Capture the cell that displays the provided text and extract its [x, y] central coordinate. 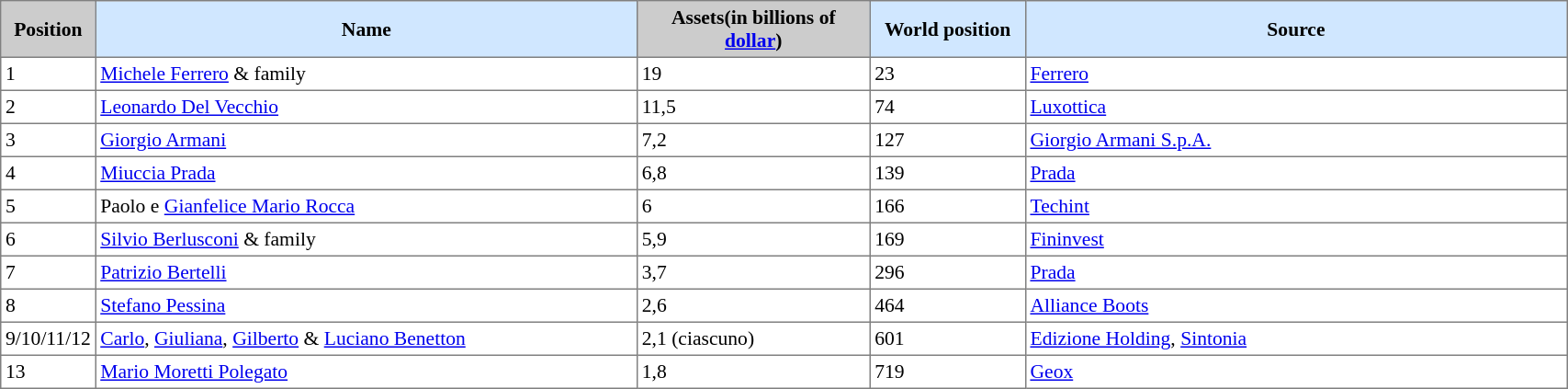
11,5 [753, 107]
Name [367, 29]
Source [1295, 29]
Techint [1295, 206]
9/10/11/12 [48, 338]
719 [948, 372]
464 [948, 305]
Patrizio Bertelli [367, 272]
169 [948, 239]
166 [948, 206]
Michele Ferrero & family [367, 74]
1,8 [753, 372]
2,1 (ciascuno) [753, 338]
Carlo, Giuliana, Gilberto & Luciano Benetton [367, 338]
6,8 [753, 173]
Edizione Holding, Sintonia [1295, 338]
2,6 [753, 305]
23 [948, 74]
Luxottica [1295, 107]
3 [48, 140]
601 [948, 338]
139 [948, 173]
Geox [1295, 372]
Giorgio Armani [367, 140]
7,2 [753, 140]
13 [48, 372]
Stefano Pessina [367, 305]
Silvio Berlusconi & family [367, 239]
World position [948, 29]
Miuccia Prada [367, 173]
74 [948, 107]
296 [948, 272]
1 [48, 74]
5 [48, 206]
4 [48, 173]
8 [48, 305]
5,9 [753, 239]
Leonardo Del Vecchio [367, 107]
2 [48, 107]
7 [48, 272]
Giorgio Armani S.p.A. [1295, 140]
Fininvest [1295, 239]
Mario Moretti Polegato [367, 372]
Ferrero [1295, 74]
19 [753, 74]
Assets(in billions of dollar) [753, 29]
3,7 [753, 272]
Alliance Boots [1295, 305]
Position [48, 29]
Paolo e Gianfelice Mario Rocca [367, 206]
127 [948, 140]
